Provide the (X, Y) coordinate of the cell's center where the given text is located.  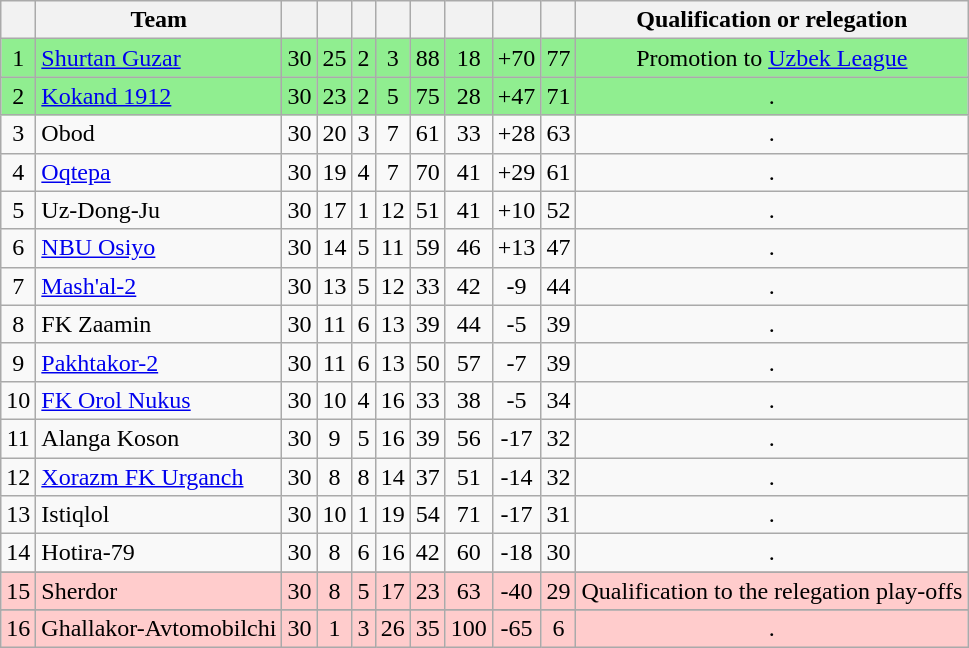
-18 (516, 553)
+10 (516, 210)
25 (334, 58)
Ghallakor-Avtomobilchi (159, 629)
-7 (516, 362)
Kokand 1912 (159, 96)
20 (334, 134)
57 (468, 362)
NBU Osiyo (159, 248)
Xorazm FK Urganch (159, 477)
Alanga Koson (159, 438)
100 (468, 629)
88 (428, 58)
Istiqlol (159, 515)
Pakhtakor-2 (159, 362)
Team (159, 20)
29 (558, 591)
-9 (516, 286)
52 (558, 210)
+13 (516, 248)
+29 (516, 172)
+47 (516, 96)
35 (428, 629)
-40 (516, 591)
+28 (516, 134)
47 (558, 248)
Shurtan Guzar (159, 58)
31 (558, 515)
54 (428, 515)
28 (468, 96)
46 (468, 248)
34 (558, 400)
15 (18, 591)
FK Orol Nukus (159, 400)
-65 (516, 629)
FK Zaamin (159, 324)
Hotira-79 (159, 553)
75 (428, 96)
Sherdor (159, 591)
26 (392, 629)
Promotion to Uzbek League (772, 58)
77 (558, 58)
Uz-Dong-Ju (159, 210)
37 (428, 477)
60 (468, 553)
-14 (516, 477)
Obod (159, 134)
59 (428, 248)
50 (428, 362)
56 (468, 438)
Mash'al-2 (159, 286)
Qualification to the relegation play-offs (772, 591)
+70 (516, 58)
18 (468, 58)
Oqtepa (159, 172)
70 (428, 172)
38 (468, 400)
Qualification or relegation (772, 20)
